From the cell containing the given text, extract its center point as [x, y] coordinate. 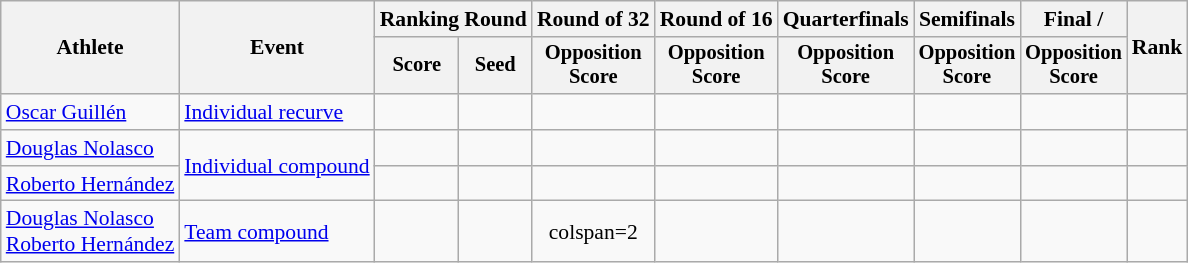
colspan=2 [594, 232]
Douglas NolascoRoberto Hernández [90, 232]
Seed [496, 66]
Quarterfinals [846, 19]
Individual compound [276, 166]
Round of 32 [594, 19]
Team compound [276, 232]
Score [417, 66]
Ranking Round [454, 19]
Douglas Nolasco [90, 148]
Semifinals [968, 19]
Athlete [90, 48]
Rank [1158, 48]
Individual recurve [276, 112]
Final / [1074, 19]
Round of 16 [716, 19]
Event [276, 48]
Oscar Guillén [90, 112]
Roberto Hernández [90, 184]
